Output the (X, Y) coordinate of the center of the cell containing the given text.  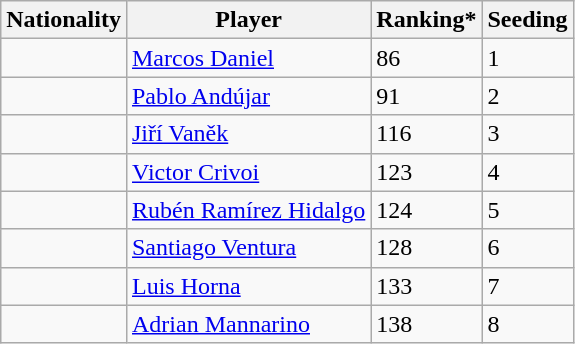
116 (426, 134)
Rubén Ramírez Hidalgo (248, 210)
1 (528, 58)
3 (528, 134)
Adrian Mannarino (248, 324)
7 (528, 286)
Ranking* (426, 20)
128 (426, 248)
Victor Crivoi (248, 172)
91 (426, 96)
Nationality (64, 20)
Santiago Ventura (248, 248)
6 (528, 248)
124 (426, 210)
Jiří Vaněk (248, 134)
5 (528, 210)
Luis Horna (248, 286)
138 (426, 324)
4 (528, 172)
Player (248, 20)
2 (528, 96)
Pablo Andújar (248, 96)
86 (426, 58)
123 (426, 172)
Marcos Daniel (248, 58)
8 (528, 324)
133 (426, 286)
Seeding (528, 20)
